Search for the cell housing the specified text and yield its [x, y] center coordinate. 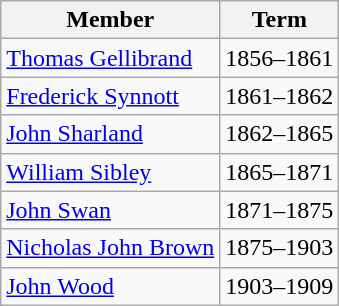
1861–1862 [280, 96]
Nicholas John Brown [110, 248]
1862–1865 [280, 134]
1903–1909 [280, 286]
John Wood [110, 286]
William Sibley [110, 172]
1865–1871 [280, 172]
1875–1903 [280, 248]
Member [110, 20]
Term [280, 20]
Frederick Synnott [110, 96]
1871–1875 [280, 210]
Thomas Gellibrand [110, 58]
1856–1861 [280, 58]
John Sharland [110, 134]
John Swan [110, 210]
